Search for the cell housing the specified text and yield its [X, Y] center coordinate. 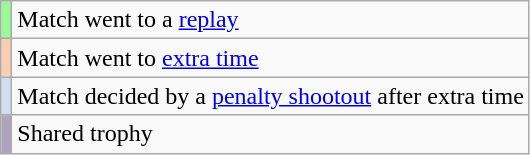
Shared trophy [271, 134]
Match went to extra time [271, 58]
Match went to a replay [271, 20]
Match decided by a penalty shootout after extra time [271, 96]
